Determine the [x, y] coordinate at the center of the cell enclosing the given text.  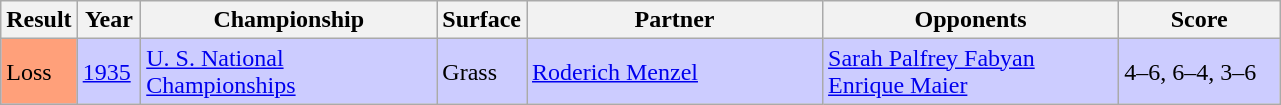
Surface [482, 20]
Result [39, 20]
Sarah Palfrey Fabyan Enrique Maier [971, 72]
Championship [289, 20]
Partner [674, 20]
Grass [482, 72]
4–6, 6–4, 3–6 [1200, 72]
Year [109, 20]
Roderich Menzel [674, 72]
1935 [109, 72]
U. S. National Championships [289, 72]
Score [1200, 20]
Loss [39, 72]
Opponents [971, 20]
